Capture the cell that displays the provided text and extract its (X, Y) central coordinate. 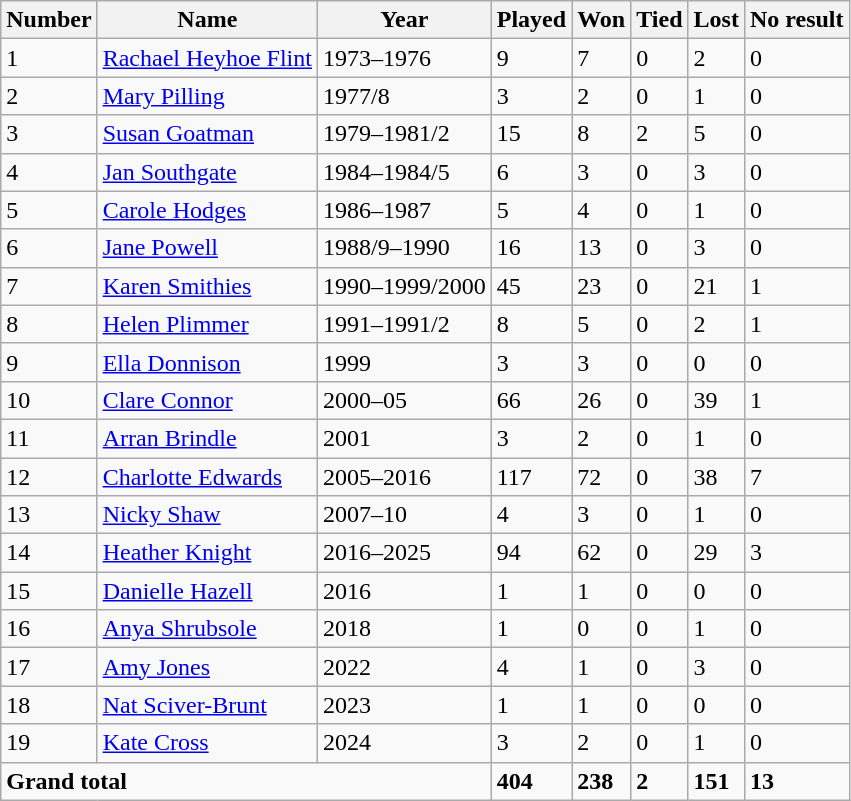
1986–1987 (404, 210)
45 (531, 286)
11 (49, 438)
Karen Smithies (207, 286)
Danielle Hazell (207, 591)
2023 (404, 705)
2016 (404, 591)
2001 (404, 438)
26 (602, 400)
Nicky Shaw (207, 515)
Name (207, 20)
Jan Southgate (207, 172)
Clare Connor (207, 400)
1999 (404, 362)
1973–1976 (404, 58)
10 (49, 400)
1977/8 (404, 96)
23 (602, 286)
66 (531, 400)
2000–05 (404, 400)
2007–10 (404, 515)
Mary Pilling (207, 96)
1984–1984/5 (404, 172)
19 (49, 743)
62 (602, 553)
Played (531, 20)
Ella Donnison (207, 362)
Nat Sciver-Brunt (207, 705)
Susan Goatman (207, 134)
Grand total (246, 781)
No result (796, 20)
12 (49, 477)
1988/9–1990 (404, 248)
Helen Plimmer (207, 324)
1990–1999/2000 (404, 286)
94 (531, 553)
Tied (660, 20)
1979–1981/2 (404, 134)
Kate Cross (207, 743)
2018 (404, 629)
39 (716, 400)
Heather Knight (207, 553)
2022 (404, 667)
Year (404, 20)
Lost (716, 20)
29 (716, 553)
72 (602, 477)
2016–2025 (404, 553)
2024 (404, 743)
Won (602, 20)
1991–1991/2 (404, 324)
Charlotte Edwards (207, 477)
17 (49, 667)
Rachael Heyhoe Flint (207, 58)
238 (602, 781)
38 (716, 477)
14 (49, 553)
21 (716, 286)
151 (716, 781)
117 (531, 477)
Carole Hodges (207, 210)
Number (49, 20)
Arran Brindle (207, 438)
404 (531, 781)
18 (49, 705)
Anya Shrubsole (207, 629)
Jane Powell (207, 248)
Amy Jones (207, 667)
2005–2016 (404, 477)
